Return the (x, y) coordinate for the center point of the cell that contains the specified text.  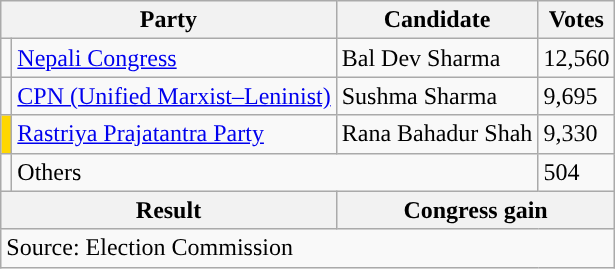
Source: Election Commission (308, 248)
Rastriya Prajatantra Party (174, 134)
504 (576, 172)
CPN (Unified Marxist–Leninist) (174, 96)
9,695 (576, 96)
Candidate (437, 20)
9,330 (576, 134)
Nepali Congress (174, 58)
Party (168, 20)
Bal Dev Sharma (437, 58)
Result (168, 210)
Others (275, 172)
Congress gain (476, 210)
12,560 (576, 58)
Votes (576, 20)
Sushma Sharma (437, 96)
Rana Bahadur Shah (437, 134)
